Locate the cell with the specified text and output its (X, Y) center coordinate. 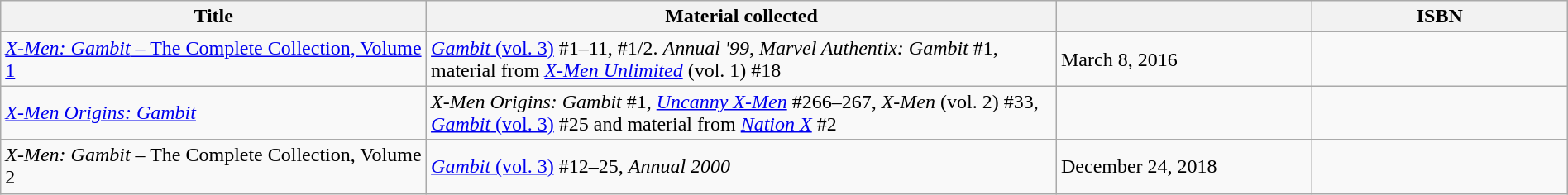
March 8, 2016 (1184, 59)
ISBN (1439, 17)
X-Men: Gambit – The Complete Collection, Volume 1 (213, 59)
X-Men Origins: Gambit #1, Uncanny X-Men #266–267, X-Men (vol. 2) #33, Gambit (vol. 3) #25 and material from Nation X #2 (742, 112)
Material collected (742, 17)
Gambit (vol. 3) #12–25, Annual 2000 (742, 167)
X-Men Origins: Gambit (213, 112)
X-Men: Gambit – The Complete Collection, Volume 2 (213, 167)
Title (213, 17)
Gambit (vol. 3) #1–11, #1/2. Annual '99, Marvel Authentix: Gambit #1, material from X-Men Unlimited (vol. 1) #18 (742, 59)
December 24, 2018 (1184, 167)
